Detect which cell encompasses the target text, then output its [X, Y] center coordinate. 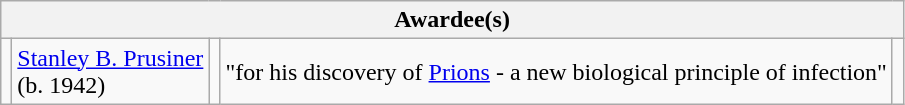
"for his discovery of Prions - a new biological principle of infection" [556, 72]
Stanley B. Prusiner(b. 1942) [110, 72]
Awardee(s) [452, 20]
